Capture the cell that displays the provided text and extract its [x, y] central coordinate. 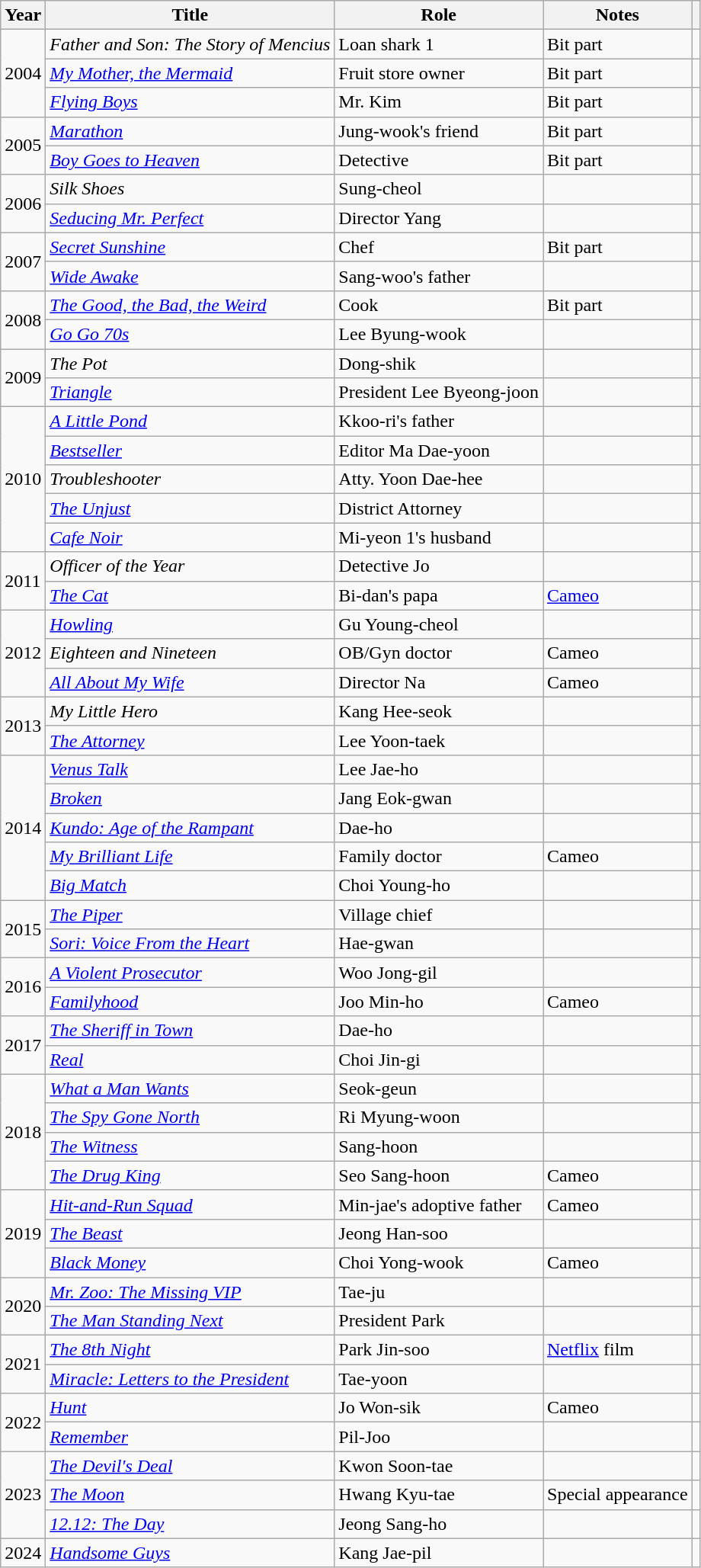
My Mother, the Mermaid [190, 73]
Kwon Soon-tae [439, 1466]
The Man Standing Next [190, 1321]
Sang-woo's father [439, 276]
OB/Gyn doctor [439, 653]
The Good, the Bad, the Weird [190, 305]
The Unjust [190, 508]
Notes [617, 15]
Remember [190, 1437]
The Witness [190, 1146]
2023 [23, 1495]
The Piper [190, 915]
Father and Son: The Story of Mencius [190, 44]
Tae-ju [439, 1292]
Park Jin-soo [439, 1350]
2005 [23, 146]
Hae-gwan [439, 944]
Boy Goes to Heaven [190, 160]
Village chief [439, 915]
2004 [23, 73]
District Attorney [439, 508]
A Little Pond [190, 422]
2018 [23, 1132]
Handsome Guys [190, 1553]
The Drug King [190, 1175]
The 8th Night [190, 1350]
Familyhood [190, 1002]
Tae-yoon [439, 1379]
2021 [23, 1364]
Silk Shoes [190, 189]
2010 [23, 479]
Secret Sunshine [190, 247]
2009 [23, 378]
Director Na [439, 682]
Jeong Sang-ho [439, 1524]
Lee Byung-wook [439, 334]
Choi Young-ho [439, 886]
2011 [23, 581]
Dong-shik [439, 364]
Seok-geun [439, 1089]
Sang-hoon [439, 1146]
Jang Eok-gwan [439, 798]
Fruit store owner [439, 73]
Year [23, 15]
Mr. Zoo: The Missing VIP [190, 1292]
2014 [23, 827]
The Attorney [190, 740]
Howling [190, 624]
2007 [23, 261]
Troubleshooter [190, 479]
Sori: Voice From the Heart [190, 944]
Cafe Noir [190, 537]
Kang Hee-seok [439, 711]
My Little Hero [190, 711]
The Moon [190, 1495]
The Pot [190, 364]
Detective [439, 160]
2019 [23, 1233]
Triangle [190, 393]
Flying Boys [190, 102]
Min-jae's adoptive father [439, 1204]
Venus Talk [190, 769]
Kkoo-ri's father [439, 422]
Seo Sang-hoon [439, 1175]
Go Go 70s [190, 334]
Choi Jin-gi [439, 1060]
Director Yang [439, 218]
2016 [23, 987]
Lee Yoon-taek [439, 740]
Kundo: Age of the Rampant [190, 827]
2006 [23, 204]
Pil-Joo [439, 1437]
Cook [439, 305]
Hit-and-Run Squad [190, 1204]
2024 [23, 1553]
2017 [23, 1045]
2012 [23, 653]
Kang Jae-pil [439, 1553]
Ri Myung-woon [439, 1117]
Editor Ma Dae-yoon [439, 451]
Hwang Kyu-tae [439, 1495]
2015 [23, 929]
2020 [23, 1307]
Netflix film [617, 1350]
Jo Won-sik [439, 1408]
Mi-yeon 1's husband [439, 537]
Jung-wook's friend [439, 131]
2022 [23, 1422]
Real [190, 1060]
Wide Awake [190, 276]
12.12: The Day [190, 1524]
2013 [23, 726]
A Violent Prosecutor [190, 973]
Officer of the Year [190, 566]
Big Match [190, 886]
Bestseller [190, 451]
2008 [23, 319]
Seducing Mr. Perfect [190, 218]
President Park [439, 1321]
What a Man Wants [190, 1089]
Mr. Kim [439, 102]
Choi Yong-wook [439, 1262]
Role [439, 15]
All About My Wife [190, 682]
Loan shark 1 [439, 44]
Joo Min-ho [439, 1002]
Eighteen and Nineteen [190, 653]
Title [190, 15]
Sung-cheol [439, 189]
The Cat [190, 595]
Marathon [190, 131]
Special appearance [617, 1495]
Detective Jo [439, 566]
The Beast [190, 1233]
Gu Young-cheol [439, 624]
The Devil's Deal [190, 1466]
The Spy Gone North [190, 1117]
Woo Jong-gil [439, 973]
My Brilliant Life [190, 857]
The Sheriff in Town [190, 1031]
Lee Jae-ho [439, 769]
Hunt [190, 1408]
Chef [439, 247]
Black Money [190, 1262]
Miracle: Letters to the President [190, 1379]
Family doctor [439, 857]
Broken [190, 798]
Atty. Yoon Dae-hee [439, 479]
President Lee Byeong-joon [439, 393]
Bi-dan's papa [439, 595]
Jeong Han-soo [439, 1233]
